Detect which cell encompasses the target text, then output its (x, y) center coordinate. 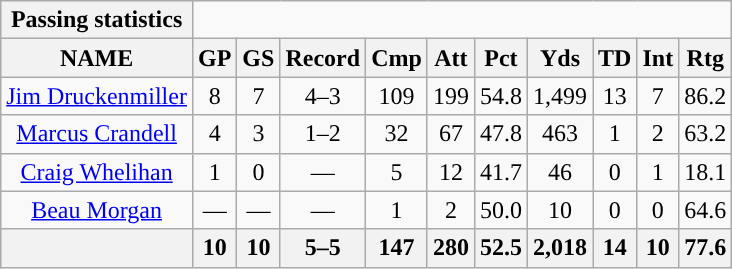
8 (214, 96)
4–3 (323, 96)
NAME (97, 58)
54.8 (500, 96)
Rtg (706, 58)
TD (615, 58)
14 (615, 248)
64.6 (706, 210)
Passing statistics (97, 20)
Att (450, 58)
18.1 (706, 172)
Yds (560, 58)
199 (450, 96)
109 (397, 96)
12 (450, 172)
5–5 (323, 248)
13 (615, 96)
5 (397, 172)
4 (214, 134)
63.2 (706, 134)
32 (397, 134)
86.2 (706, 96)
41.7 (500, 172)
Cmp (397, 58)
Marcus Crandell (97, 134)
50.0 (500, 210)
46 (560, 172)
GS (258, 58)
Record (323, 58)
3 (258, 134)
280 (450, 248)
Int (658, 58)
1,499 (560, 96)
Jim Druckenmiller (97, 96)
52.5 (500, 248)
2,018 (560, 248)
GP (214, 58)
Beau Morgan (97, 210)
Craig Whelihan (97, 172)
463 (560, 134)
Pct (500, 58)
1–2 (323, 134)
77.6 (706, 248)
67 (450, 134)
147 (397, 248)
47.8 (500, 134)
